Find where the given text appears and provide that cell's center as [x, y] coordinate. 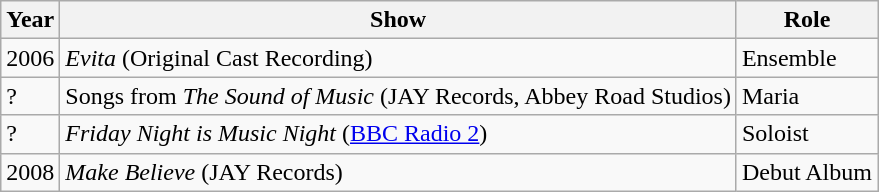
2008 [30, 172]
Year [30, 20]
2006 [30, 58]
Ensemble [806, 58]
Evita (Original Cast Recording) [398, 58]
Friday Night is Music Night (BBC Radio 2) [398, 134]
Role [806, 20]
Debut Album [806, 172]
Show [398, 20]
Songs from The Sound of Music (JAY Records, Abbey Road Studios) [398, 96]
Maria [806, 96]
Soloist [806, 134]
Make Believe (JAY Records) [398, 172]
